Pinpoint the cell where the given text exists, returning its [x, y] midpoint coordinate. 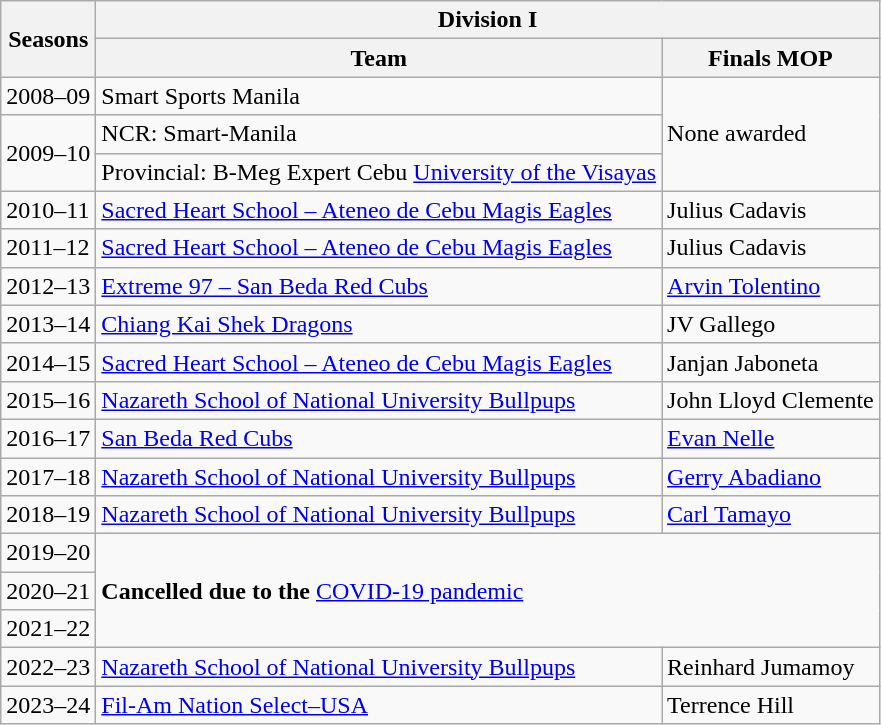
Seasons [48, 39]
Division I [488, 20]
Gerry Abadiano [771, 477]
NCR: Smart-Manila [379, 134]
2021–22 [48, 629]
None awarded [771, 134]
Provincial: B-Meg Expert Cebu University of the Visayas [379, 172]
Team [379, 58]
JV Gallego [771, 324]
Chiang Kai Shek Dragons [379, 324]
2016–17 [48, 438]
Arvin Tolentino [771, 286]
Smart Sports Manila [379, 96]
2009–10 [48, 153]
2008–09 [48, 96]
Reinhard Jumamoy [771, 667]
2017–18 [48, 477]
John Lloyd Clemente [771, 400]
2022–23 [48, 667]
Terrence Hill [771, 705]
Extreme 97 – San Beda Red Cubs [379, 286]
2015–16 [48, 400]
2012–13 [48, 286]
Evan Nelle [771, 438]
San Beda Red Cubs [379, 438]
Carl Tamayo [771, 515]
2014–15 [48, 362]
Finals MOP [771, 58]
Fil-Am Nation Select–USA [379, 705]
2020–21 [48, 591]
2018–19 [48, 515]
Janjan Jaboneta [771, 362]
2023–24 [48, 705]
2013–14 [48, 324]
2010–11 [48, 210]
Cancelled due to the COVID-19 pandemic [488, 591]
2019–20 [48, 553]
2011–12 [48, 248]
